Return the [x, y] coordinate for the center point of the cell that contains the specified text.  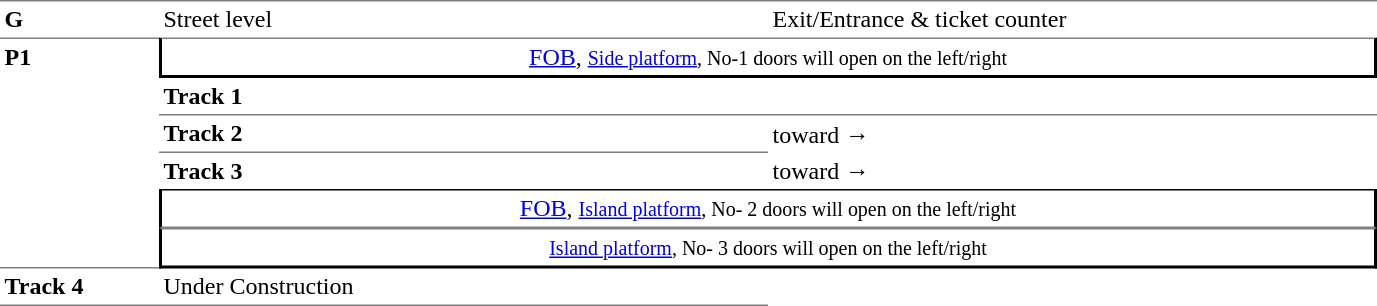
Track 1 [464, 97]
Track 2 [464, 135]
Street level [464, 19]
Under Construction [464, 287]
Track 3 [464, 171]
Island platform, No- 3 doors will open on the left/right [768, 248]
FOB, Side platform, No-1 doors will open on the left/right [768, 58]
P1 [80, 154]
Track 4 [80, 287]
Exit/Entrance & ticket counter [1072, 19]
G [80, 19]
FOB, Island platform, No- 2 doors will open on the left/right [768, 208]
